Return the (X, Y) coordinate for the center point of the cell that contains the specified text.  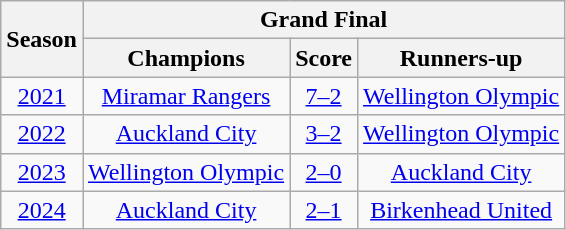
2022 (42, 134)
2024 (42, 210)
2–0 (324, 172)
7–2 (324, 96)
Season (42, 39)
2021 (42, 96)
Runners-up (462, 58)
Birkenhead United (462, 210)
2023 (42, 172)
Miramar Rangers (186, 96)
Champions (186, 58)
Score (324, 58)
Grand Final (323, 20)
2–1 (324, 210)
3–2 (324, 134)
